From the cell containing the given text, extract its center point as (X, Y) coordinate. 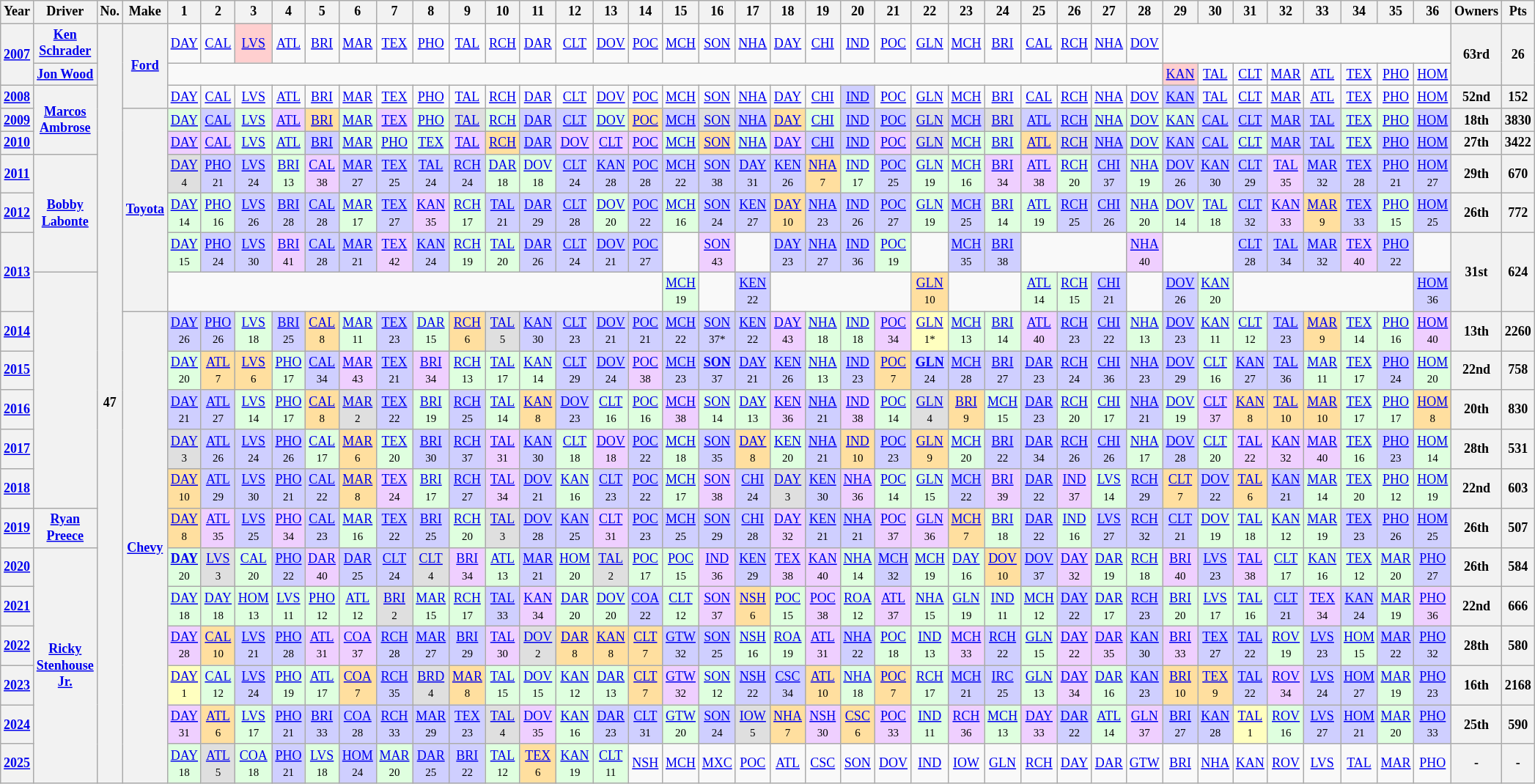
DAY13 (753, 410)
PHO32 (1432, 646)
CLT37 (1215, 410)
HOM24 (358, 763)
DAY16 (966, 567)
RCH22 (1003, 646)
BRI19 (431, 410)
PHO36 (1432, 607)
DOV29 (1180, 371)
ATL17 (323, 685)
DAY34 (1075, 685)
TAL4 (503, 725)
PHO28 (289, 646)
DAR19 (1109, 567)
IND38 (858, 410)
590 (1517, 725)
BRI29 (468, 646)
2014 (18, 331)
BRI13 (289, 174)
15 (681, 12)
DAR13 (611, 685)
BRD4 (431, 685)
25 (1039, 12)
2012 (18, 213)
Jon Wood (65, 75)
12 (575, 12)
MCH15 (1003, 410)
29 (1180, 12)
Ricky Stenhouse Jr. (65, 665)
KAN23 (1145, 685)
31st (1476, 273)
MCH21 (966, 685)
Ryan Preece (65, 528)
MAR43 (358, 371)
CSC34 (788, 685)
19 (822, 12)
TAL15 (503, 685)
NSH30 (822, 725)
COA22 (645, 607)
KEN27 (753, 213)
IND16 (1075, 528)
2168 (1517, 685)
MCH38 (681, 410)
POC33 (894, 725)
COA28 (358, 725)
Toyota (145, 210)
TAL31 (503, 449)
BRI41 (289, 253)
ROV16 (1286, 725)
MAR40 (1322, 449)
LVS3 (218, 567)
IND18 (858, 331)
3830 (1517, 120)
2017 (18, 449)
670 (1517, 174)
PHO27 (1432, 567)
531 (1517, 449)
ATL38 (1039, 174)
Ford (145, 66)
TAL3 (503, 528)
507 (1517, 528)
KAN40 (822, 567)
7 (394, 12)
2013 (18, 273)
GLN10 (930, 292)
DAR17 (1109, 607)
ATL12 (358, 607)
CHI21 (1109, 292)
25th (1476, 725)
20th (1476, 410)
624 (1517, 273)
MCH33 (966, 646)
RCH36 (966, 725)
GLN13 (1039, 685)
LVS11 (289, 607)
47 (110, 403)
580 (1517, 646)
DAY14 (184, 213)
TAL16 (1251, 607)
CAL10 (218, 646)
3 (254, 12)
GLN4 (930, 410)
CSC (822, 763)
HOM8 (1432, 410)
29th (1476, 174)
POC18 (894, 646)
NHA17 (1145, 449)
CSC6 (858, 725)
2018 (18, 489)
MAR10 (1322, 410)
ROV19 (1286, 646)
LVS6 (254, 371)
32 (1286, 12)
TAL20 (503, 253)
No. (110, 12)
BRI30 (431, 449)
PHO33 (1432, 725)
584 (1517, 567)
IND13 (930, 646)
CHI22 (1109, 331)
PHO34 (289, 528)
NHA15 (930, 607)
NSH6 (753, 607)
2023 (18, 685)
LVS21 (254, 646)
16 (717, 12)
ATL13 (503, 567)
603 (1517, 489)
RCH33 (394, 725)
HOM14 (1432, 449)
772 (1517, 213)
GLN24 (930, 371)
DAR16 (1109, 685)
Pts (1517, 12)
MXC (717, 763)
HOM40 (1432, 331)
TEX25 (394, 174)
CAL20 (254, 567)
BRI10 (1180, 685)
22 (930, 12)
ROV34 (1286, 685)
2009 (18, 120)
2020 (18, 567)
MAR17 (358, 213)
ROV (1286, 763)
TAL33 (503, 607)
RCH15 (1075, 292)
31 (1251, 12)
TAL23 (1286, 331)
ROA12 (858, 607)
DAY28 (184, 646)
MCH17 (681, 489)
GLN1* (930, 331)
ATL6 (218, 725)
52nd (1476, 97)
GTW20 (681, 725)
CLT32 (1251, 213)
NHA40 (1145, 253)
TAL38 (1251, 567)
LVS26 (254, 213)
MAR29 (431, 725)
RCH32 (1145, 528)
DAY22 (1075, 607)
CHI36 (1109, 371)
2260 (1517, 331)
MAR15 (431, 607)
CLT4 (431, 567)
SON12 (717, 685)
IOW5 (753, 725)
IRC25 (1003, 685)
GTW (1145, 763)
CAL34 (323, 371)
Year (18, 12)
DAY 22 (1075, 646)
DOV37 (1039, 567)
MAR14 (1322, 489)
CHI28 (753, 528)
2010 (18, 142)
CLT11 (611, 763)
NSH (645, 763)
33 (1322, 12)
DAR20 (575, 607)
MCH28 (966, 371)
BRI28 (289, 213)
TAL14 (503, 410)
4 (289, 12)
Chevy (145, 547)
DOV24 (611, 371)
ATL35 (218, 528)
TEX33 (1359, 213)
RCH35 (394, 685)
ATL10 (822, 685)
CHI17 (1109, 410)
NSH22 (753, 685)
DAR34 (1039, 449)
TAL36 (1286, 371)
24 (1003, 12)
RCH28 (394, 646)
2016 (18, 410)
IND17 (858, 174)
MCH18 (681, 449)
IND37 (1075, 489)
ATL19 (1039, 213)
DAY1 (184, 685)
CAL38 (323, 174)
CLT20 (1215, 449)
TEX34 (1322, 607)
BRI40 (1180, 567)
KAN11 (1215, 331)
BRI38 (1003, 253)
BRI9 (966, 410)
DAY23 (788, 253)
POC21 (645, 331)
ATL26 (218, 449)
Owners (1476, 12)
2019 (18, 528)
16th (1476, 685)
3422 (1517, 142)
BRI2 (394, 607)
2025 (18, 763)
21 (894, 12)
Marcos Ambrose (65, 120)
MAR2 (358, 410)
BRI39 (1003, 489)
GLN9 (930, 449)
758 (1517, 371)
Bobby Labonte (65, 212)
DAR 35 (1109, 646)
MAR6 (358, 449)
PHO19 (289, 685)
KEN30 (822, 489)
TEX16 (1359, 449)
TAL17 (503, 371)
TAL12 (503, 763)
GLN36 (930, 528)
RCH18 (1145, 567)
DAR15 (431, 331)
RCH13 (468, 371)
MCH23 (681, 371)
11 (538, 12)
DAR40 (323, 567)
34 (1359, 12)
POC19 (894, 253)
TAL10 (1286, 410)
TAL21 (503, 213)
SON43 (717, 253)
LVS25 (254, 528)
KAN25 (575, 528)
POC28 (645, 174)
DOV2 (538, 646)
2 (218, 12)
CAL22 (323, 489)
SON29 (717, 528)
6 (358, 12)
2015 (18, 371)
2024 (18, 725)
18th (1476, 120)
TAL24 (431, 174)
MCH7 (966, 528)
HOM36 (1432, 292)
23 (966, 12)
18 (788, 12)
KAN20 (1215, 292)
KAN34 (538, 607)
POC25 (894, 174)
COA7 (358, 685)
BRI20 (1180, 607)
35 (1396, 12)
NHA36 (858, 489)
13 (611, 12)
TEX28 (1359, 174)
TAL30 (503, 646)
MCH20 (966, 449)
TAL6 (1251, 489)
ATL40 (1039, 331)
830 (1517, 410)
2022 (18, 646)
2007 (18, 54)
152 (1517, 97)
TAL35 (1286, 174)
CHI24 (753, 489)
DAY43 (788, 331)
GLN37 (1145, 725)
DAY26 (184, 331)
MCH35 (966, 253)
CHI37 (1109, 174)
SON25 (717, 646)
DAR18 (503, 174)
IND10 (858, 449)
TEX12 (1359, 567)
ATL37 (894, 607)
POC17 (645, 567)
POC16 (645, 410)
36 (1432, 12)
DAY15 (184, 253)
NHA22 (858, 646)
KEN20 (788, 449)
20 (858, 12)
2011 (18, 174)
IOW (966, 763)
666 (1517, 607)
KAN35 (431, 213)
RCH6 (468, 331)
TEX42 (394, 253)
27th (1476, 142)
ATL5 (218, 763)
IND23 (858, 371)
MAR22 (1396, 646)
RCH27 (468, 489)
DOV15 (538, 685)
RCH19 (468, 253)
1 (184, 12)
KAN21 (1286, 489)
COA37 (358, 646)
27 (1109, 12)
DOV22 (1215, 489)
KAN14 (538, 371)
13th (1476, 331)
TEX9 (1215, 685)
SON37* (717, 331)
SON35 (717, 449)
KEN29 (753, 567)
NHA14 (858, 567)
TEX38 (788, 567)
DAR29 (538, 213)
DOV10 (1003, 567)
5 (323, 12)
CAL23 (323, 528)
KAN19 (575, 763)
IND26 (858, 213)
DOV14 (1180, 213)
63rd (1476, 54)
KAN32 (1286, 449)
NHA27 (822, 253)
ATL7 (218, 371)
MCH12 (1039, 607)
ROA19 (788, 646)
ATL29 (218, 489)
2021 (18, 607)
9 (468, 12)
COA18 (254, 763)
17 (753, 12)
NHA19 (1145, 174)
NSH16 (753, 646)
28 (1145, 12)
SON14 (717, 410)
TAL5 (503, 331)
DAY33 (1039, 725)
BRI18 (1003, 528)
KAN27 (1251, 371)
RCH37 (468, 449)
CAL12 (218, 685)
CLT17 (1286, 567)
KAN33 (1286, 213)
POC37 (894, 528)
Driver (65, 12)
PHO15 (1396, 213)
MCH32 (894, 567)
2008 (18, 97)
DAR26 (538, 253)
DAR8 (575, 646)
BRI17 (431, 489)
KEN21 (822, 528)
ATL27 (218, 410)
8 (431, 12)
POC34 (894, 331)
TEX14 (1359, 331)
MAR16 (358, 528)
NHA20 (1145, 213)
HOM21 (1359, 725)
TEX24 (394, 489)
Ken Schrader (65, 43)
TEX21 (394, 371)
RCH26 (1075, 449)
DAY4 (184, 174)
HOM19 (1432, 489)
HOM13 (254, 607)
30 (1215, 12)
KEN36 (788, 410)
TAL1 (1251, 725)
TAL2 (611, 567)
Make (145, 12)
DOV35 (538, 725)
TEX6 (538, 763)
RCH29 (1145, 489)
CAL17 (323, 449)
14 (645, 12)
HOM15 (1359, 646)
10 (503, 12)
TEX40 (1359, 253)
CLT18 (575, 449)
